For the text-containing cell, return its midpoint in [X, Y] coordinate format. 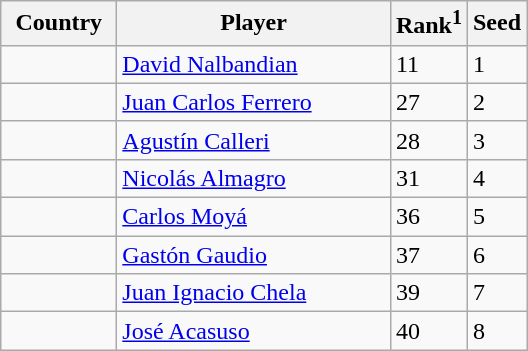
Juan Carlos Ferrero [254, 102]
Player [254, 24]
Nicolás Almagro [254, 178]
Rank1 [428, 24]
28 [428, 140]
6 [496, 255]
11 [428, 64]
Carlos Moyá [254, 217]
José Acasuso [254, 331]
37 [428, 255]
5 [496, 217]
3 [496, 140]
2 [496, 102]
Agustín Calleri [254, 140]
4 [496, 178]
Country [59, 24]
1 [496, 64]
39 [428, 293]
David Nalbandian [254, 64]
Juan Ignacio Chela [254, 293]
40 [428, 331]
Gastón Gaudio [254, 255]
7 [496, 293]
8 [496, 331]
36 [428, 217]
27 [428, 102]
Seed [496, 24]
31 [428, 178]
